Identify which cell holds the provided text, then report its [X, Y] central coordinate. 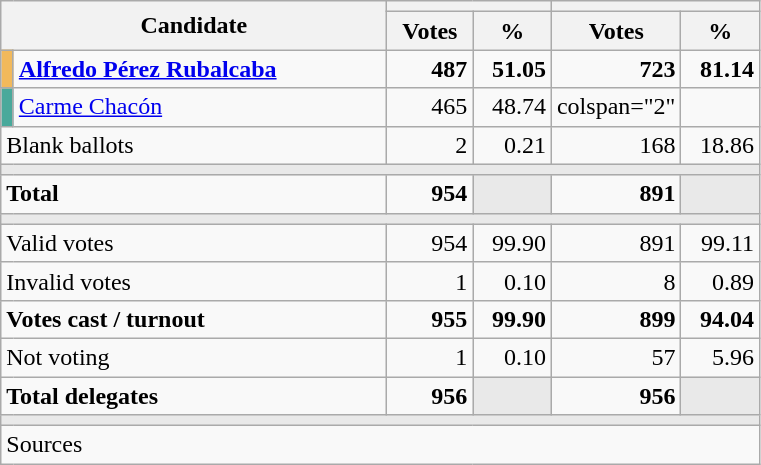
Sources [380, 445]
Alfredo Pérez Rubalcaba [200, 69]
51.05 [512, 69]
94.04 [720, 319]
Not voting [194, 357]
168 [616, 145]
5.96 [720, 357]
465 [430, 107]
899 [616, 319]
2 [430, 145]
81.14 [720, 69]
48.74 [512, 107]
Valid votes [194, 243]
colspan="2" [616, 107]
99.11 [720, 243]
Total [194, 194]
8 [616, 281]
Votes cast / turnout [194, 319]
955 [430, 319]
Candidate [194, 26]
723 [616, 69]
Blank ballots [194, 145]
Invalid votes [194, 281]
0.89 [720, 281]
Carme Chacón [200, 107]
487 [430, 69]
Total delegates [194, 395]
57 [616, 357]
18.86 [720, 145]
0.21 [512, 145]
